Find where the given text appears and provide that cell's center as (x, y) coordinate. 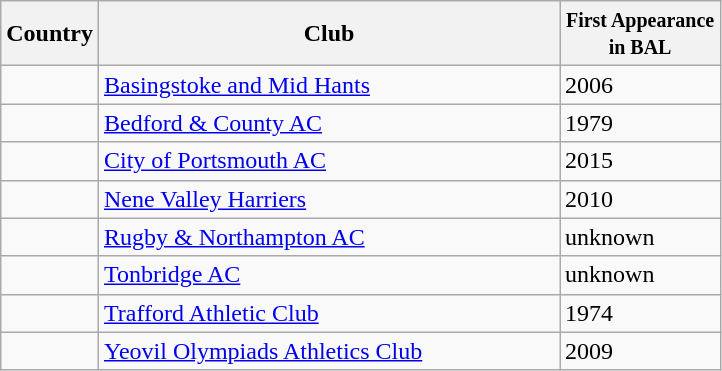
Trafford Athletic Club (328, 313)
First Appearance in BAL (640, 34)
Club (328, 34)
Yeovil Olympiads Athletics Club (328, 351)
2009 (640, 351)
Tonbridge AC (328, 275)
1979 (640, 123)
Basingstoke and Mid Hants (328, 85)
City of Portsmouth AC (328, 161)
1974 (640, 313)
Country (50, 34)
Nene Valley Harriers (328, 199)
2010 (640, 199)
2015 (640, 161)
2006 (640, 85)
Bedford & County AC (328, 123)
Rugby & Northampton AC (328, 237)
